Provide the [X, Y] coordinate of the cell's center where the given text is located.  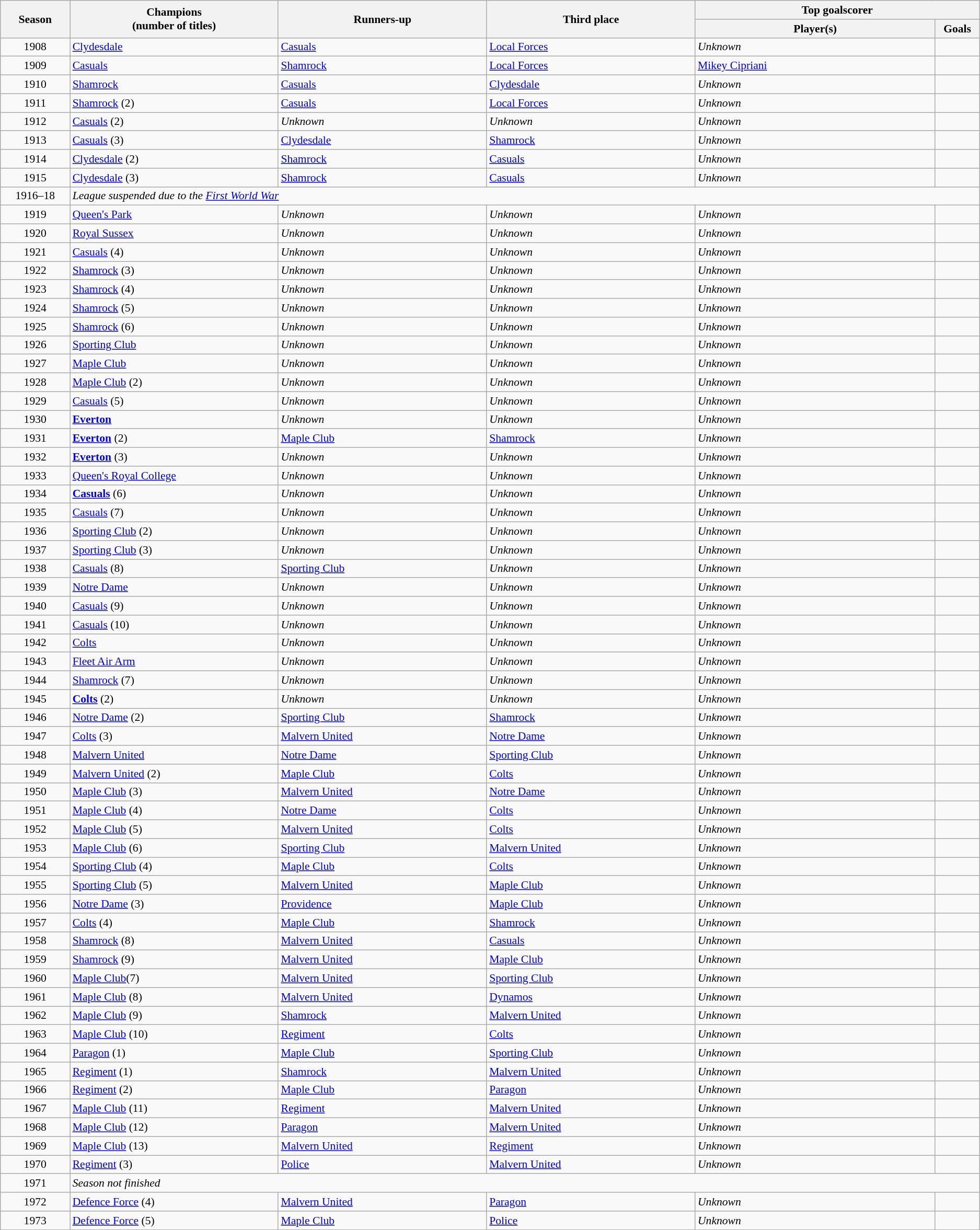
Colts (2) [175, 699]
Casuals (3) [175, 141]
Runners-up [383, 19]
1925 [36, 327]
Everton (2) [175, 439]
Shamrock (9) [175, 960]
1957 [36, 923]
Goals [957, 29]
1933 [36, 476]
1958 [36, 941]
Sporting Club (2) [175, 532]
Sporting Club (4) [175, 867]
Paragon (1) [175, 1053]
1972 [36, 1202]
Regiment (3) [175, 1165]
1968 [36, 1128]
1944 [36, 681]
1919 [36, 215]
Sporting Club (5) [175, 886]
1915 [36, 178]
1973 [36, 1221]
Maple Club (12) [175, 1128]
Regiment (2) [175, 1090]
Notre Dame (3) [175, 904]
1926 [36, 345]
1961 [36, 997]
1936 [36, 532]
Maple Club (8) [175, 997]
1947 [36, 737]
Maple Club (10) [175, 1034]
1928 [36, 383]
Royal Sussex [175, 234]
1910 [36, 85]
Casuals (7) [175, 513]
Notre Dame (2) [175, 718]
Colts (4) [175, 923]
1946 [36, 718]
1941 [36, 625]
Casuals (5) [175, 401]
Fleet Air Arm [175, 662]
1953 [36, 848]
1951 [36, 811]
1942 [36, 643]
1964 [36, 1053]
1945 [36, 699]
Queen's Park [175, 215]
Casuals (6) [175, 494]
1952 [36, 830]
1955 [36, 886]
Maple Club (13) [175, 1146]
Providence [383, 904]
Season not finished [525, 1183]
Shamrock (2) [175, 103]
1939 [36, 588]
1911 [36, 103]
Maple Club (2) [175, 383]
1948 [36, 755]
Colts (3) [175, 737]
Malvern United (2) [175, 774]
1950 [36, 792]
Shamrock (6) [175, 327]
1916–18 [36, 196]
Maple Club(7) [175, 979]
Maple Club (4) [175, 811]
1920 [36, 234]
Regiment (1) [175, 1072]
Champions(number of titles) [175, 19]
Season [36, 19]
Mikey Cipriani [815, 66]
Sporting Club (3) [175, 550]
Casuals (8) [175, 569]
1969 [36, 1146]
Maple Club (5) [175, 830]
Everton (3) [175, 457]
1962 [36, 1016]
Defence Force (5) [175, 1221]
1922 [36, 271]
1932 [36, 457]
Casuals (10) [175, 625]
Casuals (4) [175, 252]
Maple Club (6) [175, 848]
Shamrock (7) [175, 681]
1956 [36, 904]
1963 [36, 1034]
1924 [36, 308]
1959 [36, 960]
1934 [36, 494]
1966 [36, 1090]
1921 [36, 252]
1940 [36, 606]
1931 [36, 439]
1913 [36, 141]
Defence Force (4) [175, 1202]
1937 [36, 550]
1971 [36, 1183]
1960 [36, 979]
1929 [36, 401]
1912 [36, 122]
Casuals (9) [175, 606]
1914 [36, 159]
1935 [36, 513]
Shamrock (3) [175, 271]
1927 [36, 364]
Shamrock (4) [175, 290]
1938 [36, 569]
Dynamos [591, 997]
Shamrock (8) [175, 941]
1954 [36, 867]
1970 [36, 1165]
1949 [36, 774]
Third place [591, 19]
1909 [36, 66]
Shamrock (5) [175, 308]
1923 [36, 290]
Casuals (2) [175, 122]
1930 [36, 420]
1967 [36, 1109]
Top goalscorer [837, 10]
Clydesdale (2) [175, 159]
League suspended due to the First World War [525, 196]
Clydesdale (3) [175, 178]
Maple Club (9) [175, 1016]
1908 [36, 47]
Queen's Royal College [175, 476]
Maple Club (11) [175, 1109]
Maple Club (3) [175, 792]
1965 [36, 1072]
Everton [175, 420]
Player(s) [815, 29]
1943 [36, 662]
